Search for the cell housing the specified text and yield its (x, y) center coordinate. 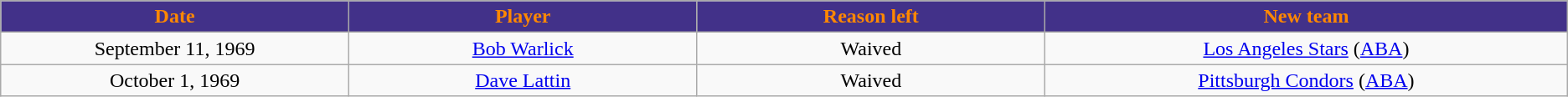
September 11, 1969 (175, 48)
Player (523, 17)
Los Angeles Stars (ABA) (1307, 48)
October 1, 1969 (175, 80)
Dave Lattin (523, 80)
Bob Warlick (523, 48)
Date (175, 17)
New team (1307, 17)
Pittsburgh Condors (ABA) (1307, 80)
Reason left (871, 17)
